Extract the (x, y) coordinate from the center of the cell holding the provided text.  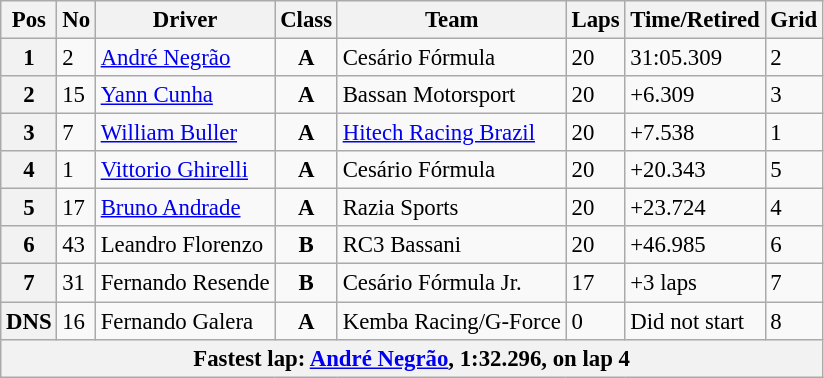
+3 laps (695, 283)
Time/Retired (695, 20)
André Negrão (185, 58)
31:05.309 (695, 58)
16 (76, 321)
William Buller (185, 133)
No (76, 20)
0 (596, 321)
+6.309 (695, 95)
8 (794, 321)
Fernando Galera (185, 321)
Razia Sports (452, 208)
Hitech Racing Brazil (452, 133)
Bassan Motorsport (452, 95)
RC3 Bassani (452, 245)
Grid (794, 20)
Kemba Racing/G-Force (452, 321)
+7.538 (695, 133)
Cesário Fórmula Jr. (452, 283)
Vittorio Ghirelli (185, 170)
Fastest lap: André Negrão, 1:32.296, on lap 4 (412, 358)
Fernando Resende (185, 283)
31 (76, 283)
Leandro Florenzo (185, 245)
Did not start (695, 321)
Yann Cunha (185, 95)
Bruno Andrade (185, 208)
Pos (29, 20)
Driver (185, 20)
Class (306, 20)
Team (452, 20)
+20.343 (695, 170)
43 (76, 245)
+46.985 (695, 245)
15 (76, 95)
DNS (29, 321)
Laps (596, 20)
+23.724 (695, 208)
